Return the [X, Y] coordinate for the center point of the cell that contains the specified text.  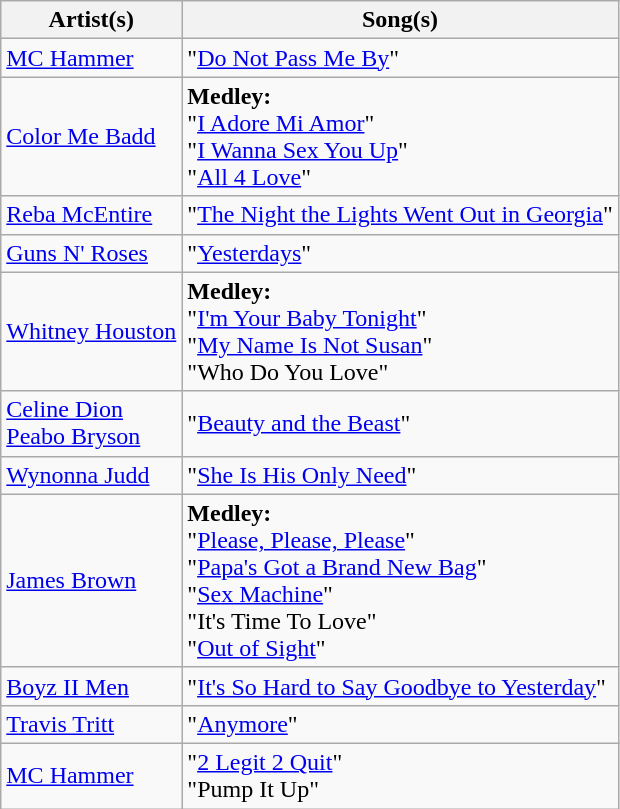
Guns N' Roses [92, 253]
"2 Legit 2 Quit""Pump It Up" [400, 776]
"Do Not Pass Me By" [400, 58]
"The Night the Lights Went Out in Georgia" [400, 215]
Artist(s) [92, 20]
"Beauty and the Beast" [400, 424]
Song(s) [400, 20]
Wynonna Judd [92, 475]
Reba McEntire [92, 215]
Medley:"I Adore Mi Amor""I Wanna Sex You Up""All 4 Love" [400, 136]
Medley:"Please, Please, Please""Papa's Got a Brand New Bag""Sex Machine""It's Time To Love""Out of Sight" [400, 580]
Color Me Badd [92, 136]
"It's So Hard to Say Goodbye to Yesterday" [400, 686]
"Yesterdays" [400, 253]
James Brown [92, 580]
Travis Tritt [92, 724]
"Anymore" [400, 724]
"She Is His Only Need" [400, 475]
Medley:"I'm Your Baby Tonight""My Name Is Not Susan""Who Do You Love" [400, 332]
Celine DionPeabo Bryson [92, 424]
Boyz II Men [92, 686]
Whitney Houston [92, 332]
